Search for the cell housing the specified text and yield its [x, y] center coordinate. 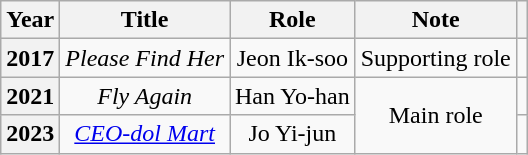
Please Find Her [145, 58]
2021 [30, 96]
Role [293, 20]
2017 [30, 58]
Han Yo-han [293, 96]
Fly Again [145, 96]
Jeon Ik-soo [293, 58]
Main role [436, 115]
Jo Yi-jun [293, 134]
Year [30, 20]
CEO-dol Mart [145, 134]
2023 [30, 134]
Note [436, 20]
Title [145, 20]
Supporting role [436, 58]
